Provide the [x, y] coordinate of the cell's center where the given text is located.  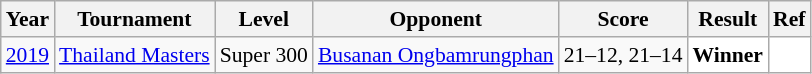
21–12, 21–14 [624, 55]
2019 [28, 55]
Level [264, 19]
Busanan Ongbamrungphan [436, 55]
Winner [728, 55]
Thailand Masters [134, 55]
Result [728, 19]
Opponent [436, 19]
Tournament [134, 19]
Year [28, 19]
Ref [789, 19]
Score [624, 19]
Super 300 [264, 55]
